Search for the cell housing the specified text and yield its [X, Y] center coordinate. 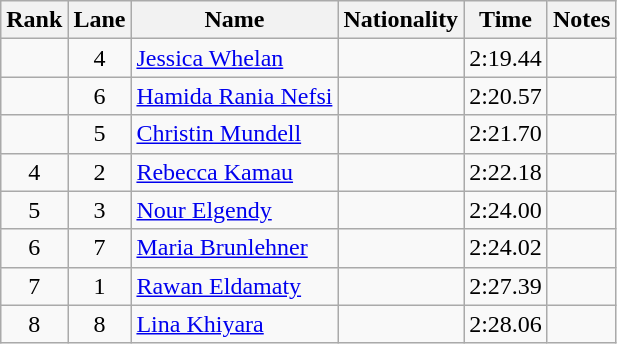
Hamida Rania Nefsi [234, 96]
Christin Mundell [234, 134]
Time [506, 20]
3 [100, 210]
2:22.18 [506, 172]
2 [100, 172]
Nour Elgendy [234, 210]
2:24.02 [506, 248]
Maria Brunlehner [234, 248]
1 [100, 286]
Nationality [401, 20]
Rawan Eldamaty [234, 286]
Notes [581, 20]
2:24.00 [506, 210]
Rank [34, 20]
2:20.57 [506, 96]
Rebecca Kamau [234, 172]
2:27.39 [506, 286]
Jessica Whelan [234, 58]
Lina Khiyara [234, 324]
2:21.70 [506, 134]
2:28.06 [506, 324]
2:19.44 [506, 58]
Lane [100, 20]
Name [234, 20]
